Return the [x, y] coordinate for the center point of the cell that contains the specified text.  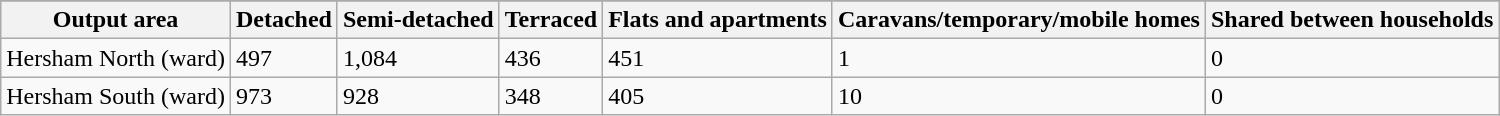
Semi-detached [418, 20]
1,084 [418, 58]
Detached [284, 20]
Flats and apartments [718, 20]
973 [284, 96]
Hersham North (ward) [116, 58]
436 [550, 58]
497 [284, 58]
451 [718, 58]
Shared between households [1352, 20]
1 [1018, 58]
Hersham South (ward) [116, 96]
Terraced [550, 20]
Output area [116, 20]
405 [718, 96]
928 [418, 96]
10 [1018, 96]
348 [550, 96]
Caravans/temporary/mobile homes [1018, 20]
